Locate the cell with the specified text and output its (X, Y) center coordinate. 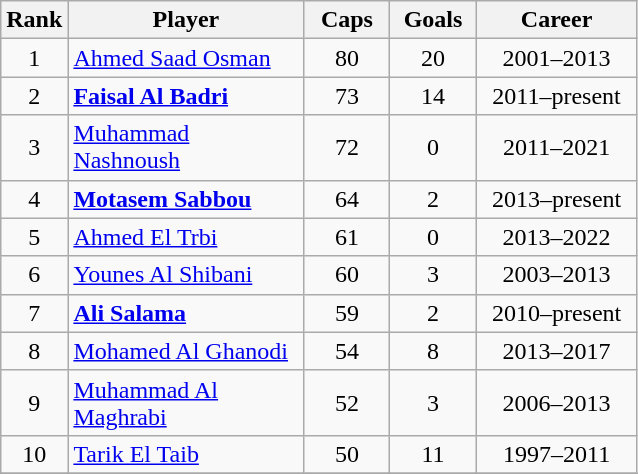
59 (347, 313)
2013–2017 (556, 351)
Rank (34, 20)
1 (34, 58)
Ali Salama (186, 313)
5 (34, 237)
73 (347, 96)
61 (347, 237)
2011–present (556, 96)
1997–2011 (556, 454)
Ahmed Saad Osman (186, 58)
20 (433, 58)
14 (433, 96)
Caps (347, 20)
6 (34, 275)
Younes Al Shibani (186, 275)
50 (347, 454)
4 (34, 199)
Motasem Sabbou (186, 199)
Mohamed Al Ghanodi (186, 351)
2013–present (556, 199)
54 (347, 351)
Career (556, 20)
10 (34, 454)
2006–2013 (556, 402)
52 (347, 402)
Muhammad Nashnoush (186, 148)
Tarik El Taib (186, 454)
2001–2013 (556, 58)
2011–2021 (556, 148)
Faisal Al Badri (186, 96)
Goals (433, 20)
Player (186, 20)
Muhammad Al Maghrabi (186, 402)
Ahmed El Trbi (186, 237)
7 (34, 313)
80 (347, 58)
2013–2022 (556, 237)
2010–present (556, 313)
60 (347, 275)
64 (347, 199)
72 (347, 148)
2003–2013 (556, 275)
11 (433, 454)
9 (34, 402)
